Capture the cell that displays the provided text and extract its (X, Y) central coordinate. 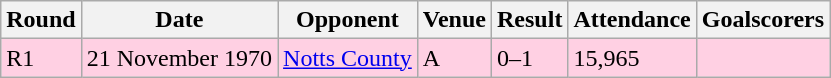
21 November 1970 (179, 58)
Result (530, 20)
Venue (454, 20)
0–1 (530, 58)
Notts County (348, 58)
Goalscorers (762, 20)
Round (41, 20)
Opponent (348, 20)
Attendance (632, 20)
R1 (41, 58)
15,965 (632, 58)
Date (179, 20)
A (454, 58)
